For the text-containing cell, return its midpoint in [X, Y] coordinate format. 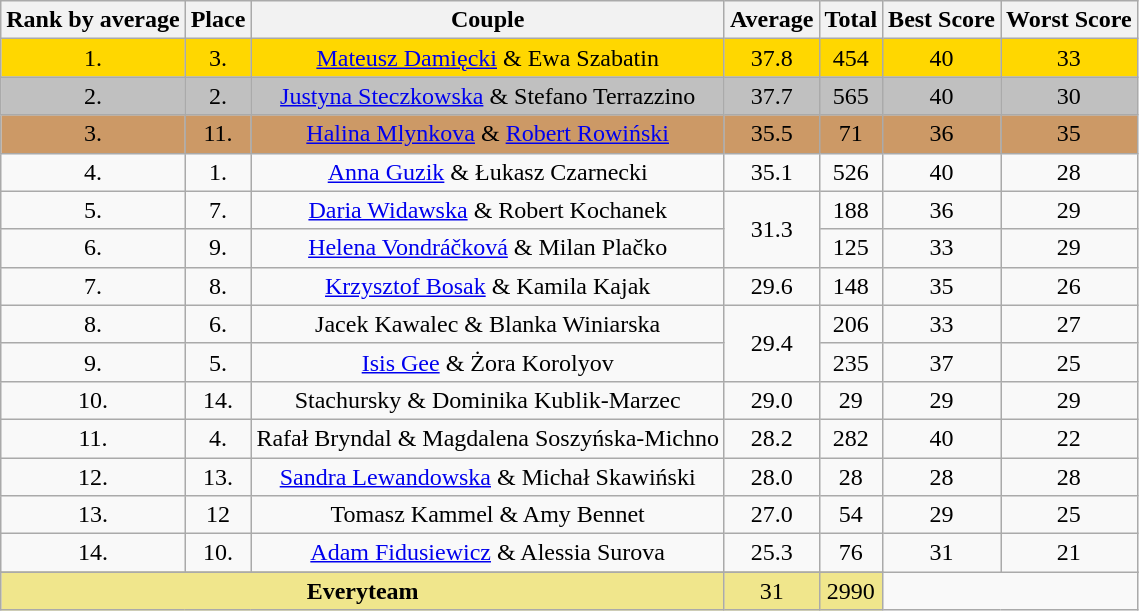
Worst Score [1070, 20]
35.5 [772, 134]
12 [218, 515]
125 [851, 248]
Isis Gee & Żora Korolyov [488, 362]
12. [93, 477]
Total [851, 20]
Rank by average [93, 20]
30 [1070, 96]
Stachursky & Dominika Kublik-Marzec [488, 400]
188 [851, 210]
454 [851, 58]
282 [851, 438]
31.3 [772, 229]
76 [851, 553]
526 [851, 172]
35.1 [772, 172]
26 [1070, 286]
37.8 [772, 58]
Average [772, 20]
27 [1070, 324]
29.6 [772, 286]
Place [218, 20]
565 [851, 96]
37.7 [772, 96]
148 [851, 286]
Anna Guzik & Łukasz Czarnecki [488, 172]
Helena Vondráčková & Milan Plačko [488, 248]
206 [851, 324]
22 [1070, 438]
Best Score [942, 20]
Sandra Lewandowska & Michał Skawiński [488, 477]
235 [851, 362]
Everyteam [363, 591]
Rafał Bryndal & Magdalena Soszyńska-Michno [488, 438]
Mateusz Damięcki & Ewa Szabatin [488, 58]
28.2 [772, 438]
Jacek Kawalec & Blanka Winiarska [488, 324]
28.0 [772, 477]
Krzysztof Bosak & Kamila Kajak [488, 286]
54 [851, 515]
Tomasz Kammel & Amy Bennet [488, 515]
29.4 [772, 343]
Justyna Steczkowska & Stefano Terrazzino [488, 96]
21 [1070, 553]
Daria Widawska & Robert Kochanek [488, 210]
Couple [488, 20]
25.3 [772, 553]
Adam Fidusiewicz & Alessia Surova [488, 553]
29.0 [772, 400]
Halina Mlynkova & Robert Rowiński [488, 134]
27.0 [772, 515]
71 [851, 134]
2990 [851, 591]
37 [942, 362]
